Return [X, Y] of the center of cell containing provided text 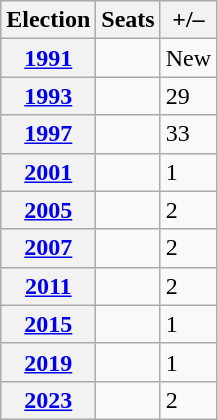
1997 [48, 134]
New [188, 58]
29 [188, 96]
33 [188, 134]
2023 [48, 400]
Seats [128, 20]
Election [48, 20]
2011 [48, 286]
1993 [48, 96]
2001 [48, 172]
+/– [188, 20]
1991 [48, 58]
2019 [48, 362]
2005 [48, 210]
2015 [48, 324]
2007 [48, 248]
